For the text-containing cell, return its midpoint in [X, Y] coordinate format. 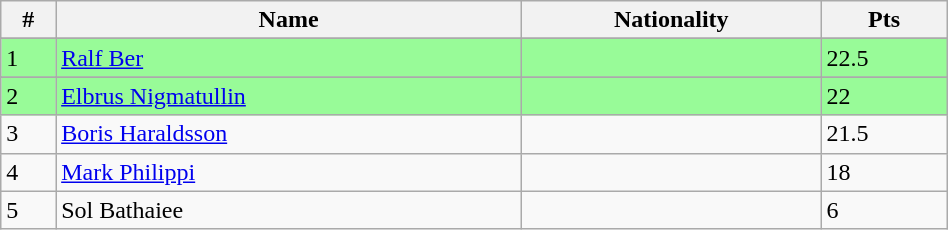
Boris Haraldsson [289, 134]
22 [884, 96]
Name [289, 20]
Sol Bathaiee [289, 210]
2 [28, 96]
18 [884, 172]
Nationality [672, 20]
Elbrus Nigmatullin [289, 96]
# [28, 20]
4 [28, 172]
Ralf Ber [289, 58]
5 [28, 210]
6 [884, 210]
1 [28, 58]
Mark Philippi [289, 172]
21.5 [884, 134]
Pts [884, 20]
22.5 [884, 58]
3 [28, 134]
